Return (x, y) of the center of cell containing provided text 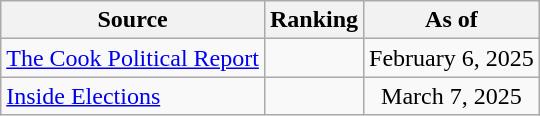
Ranking (314, 20)
The Cook Political Report (133, 58)
March 7, 2025 (452, 96)
February 6, 2025 (452, 58)
Source (133, 20)
Inside Elections (133, 96)
As of (452, 20)
